Determine the [x, y] coordinate at the center of the cell enclosing the given text.  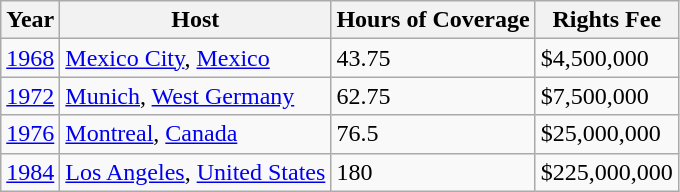
Mexico City, Mexico [196, 58]
Munich, West Germany [196, 96]
$225,000,000 [606, 172]
Year [30, 20]
1972 [30, 96]
1968 [30, 58]
1984 [30, 172]
1976 [30, 134]
Hours of Coverage [433, 20]
76.5 [433, 134]
Host [196, 20]
Montreal, Canada [196, 134]
$25,000,000 [606, 134]
$4,500,000 [606, 58]
Los Angeles, United States [196, 172]
$7,500,000 [606, 96]
180 [433, 172]
Rights Fee [606, 20]
62.75 [433, 96]
43.75 [433, 58]
